Find where the given text appears and provide that cell's center as [X, Y] coordinate. 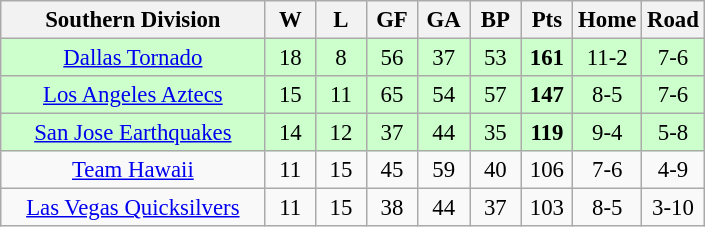
119 [547, 133]
106 [547, 170]
59 [444, 170]
57 [496, 95]
38 [392, 208]
Southern Division [133, 20]
4-9 [674, 170]
Dallas Tornado [133, 58]
56 [392, 58]
9-4 [608, 133]
103 [547, 208]
45 [392, 170]
Las Vegas Quicksilvers [133, 208]
Home [608, 20]
147 [547, 95]
54 [444, 95]
53 [496, 58]
BP [496, 20]
14 [290, 133]
12 [342, 133]
5-8 [674, 133]
11-2 [608, 58]
W [290, 20]
161 [547, 58]
Road [674, 20]
GF [392, 20]
3-10 [674, 208]
San Jose Earthquakes [133, 133]
40 [496, 170]
8 [342, 58]
GA [444, 20]
65 [392, 95]
35 [496, 133]
Pts [547, 20]
Los Angeles Aztecs [133, 95]
L [342, 20]
Team Hawaii [133, 170]
18 [290, 58]
